Determine the [X, Y] coordinate at the center of the cell enclosing the given text.  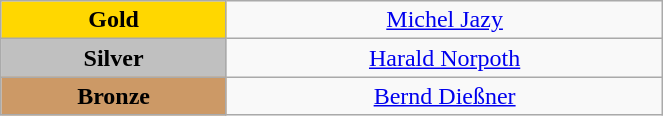
Harald Norpoth [444, 58]
Bronze [114, 96]
Bernd Dießner [444, 96]
Silver [114, 58]
Gold [114, 20]
Michel Jazy [444, 20]
